Output the (X, Y) coordinate of the center of the cell containing the given text.  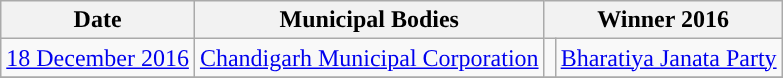
Date (98, 20)
Bharatiya Janata Party (668, 58)
Chandigarh Municipal Corporation (369, 58)
Winner 2016 (663, 20)
Municipal Bodies (369, 20)
18 December 2016 (98, 58)
